Capture the cell that displays the provided text and extract its (X, Y) central coordinate. 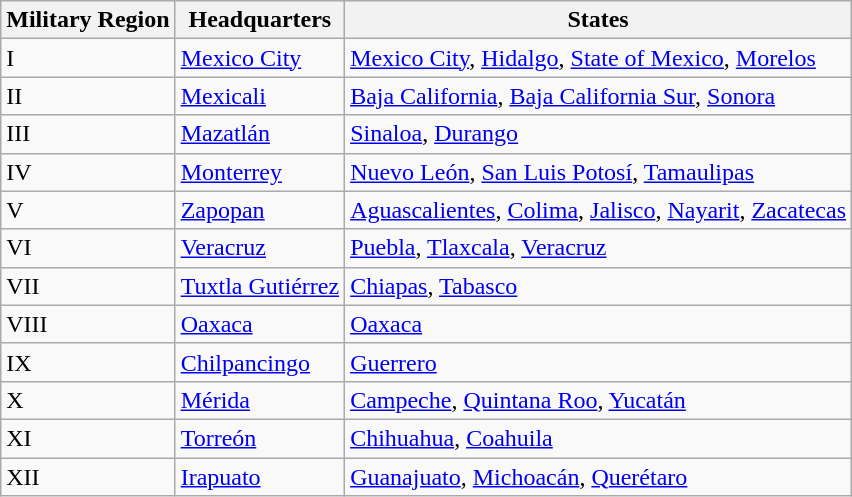
Mexico City (260, 58)
Tuxtla Gutiérrez (260, 286)
Mexicali (260, 96)
VIII (88, 324)
Veracruz (260, 248)
VII (88, 286)
Guanajuato, Michoacán, Querétaro (598, 477)
VI (88, 248)
Mexico City, Hidalgo, State of Mexico, Morelos (598, 58)
XI (88, 438)
XII (88, 477)
V (88, 210)
II (88, 96)
States (598, 20)
IX (88, 362)
I (88, 58)
X (88, 400)
Campeche, Quintana Roo, Yucatán (598, 400)
Chiapas, Tabasco (598, 286)
Zapopan (260, 210)
Chilpancingo (260, 362)
Puebla, Tlaxcala, Veracruz (598, 248)
Monterrey (260, 172)
Torreón (260, 438)
Aguascalientes, Colima, Jalisco, Nayarit, Zacatecas (598, 210)
III (88, 134)
Guerrero (598, 362)
Irapuato (260, 477)
Nuevo León, San Luis Potosí, Tamaulipas (598, 172)
Mérida (260, 400)
Chihuahua, Coahuila (598, 438)
Baja California, Baja California Sur, Sonora (598, 96)
Military Region (88, 20)
Sinaloa, Durango (598, 134)
Mazatlán (260, 134)
IV (88, 172)
Headquarters (260, 20)
